Pinpoint the cell where the given text exists, returning its (x, y) midpoint coordinate. 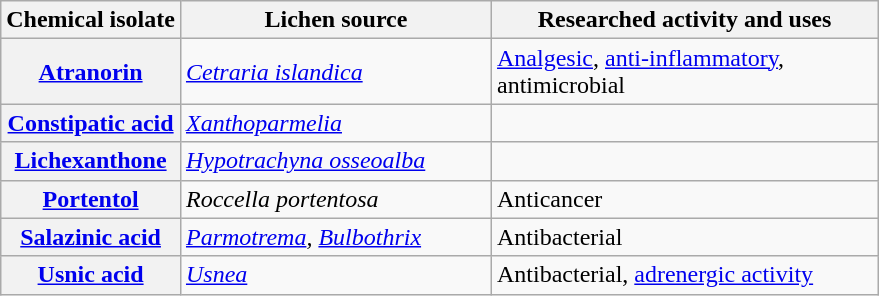
Analgesic, anti-inflammatory, antimicrobial (685, 72)
Cetraria islandica (336, 72)
Atranorin (91, 72)
Roccella portentosa (336, 199)
Usnic acid (91, 275)
Parmotrema, Bulbothrix (336, 237)
Portentol (91, 199)
Xanthoparmelia (336, 123)
Chemical isolate (91, 20)
Usnea (336, 275)
Researched activity and uses (685, 20)
Lichen source (336, 20)
Salazinic acid (91, 237)
Constipatic acid (91, 123)
Hypotrachyna osseoalba (336, 161)
Antibacterial, adrenergic activity (685, 275)
Anticancer (685, 199)
Antibacterial (685, 237)
Lichexanthone (91, 161)
